For the text-containing cell, return its midpoint in [x, y] coordinate format. 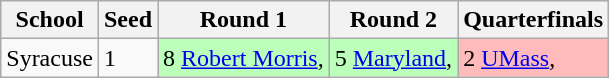
Round 2 [393, 20]
8 Robert Morris, [244, 58]
5 Maryland, [393, 58]
Syracuse [50, 58]
Seed [128, 20]
Round 1 [244, 20]
School [50, 20]
Quarterfinals [534, 20]
2 UMass, [534, 58]
1 [128, 58]
